Return the [X, Y] coordinate for the center point of the cell that contains the specified text.  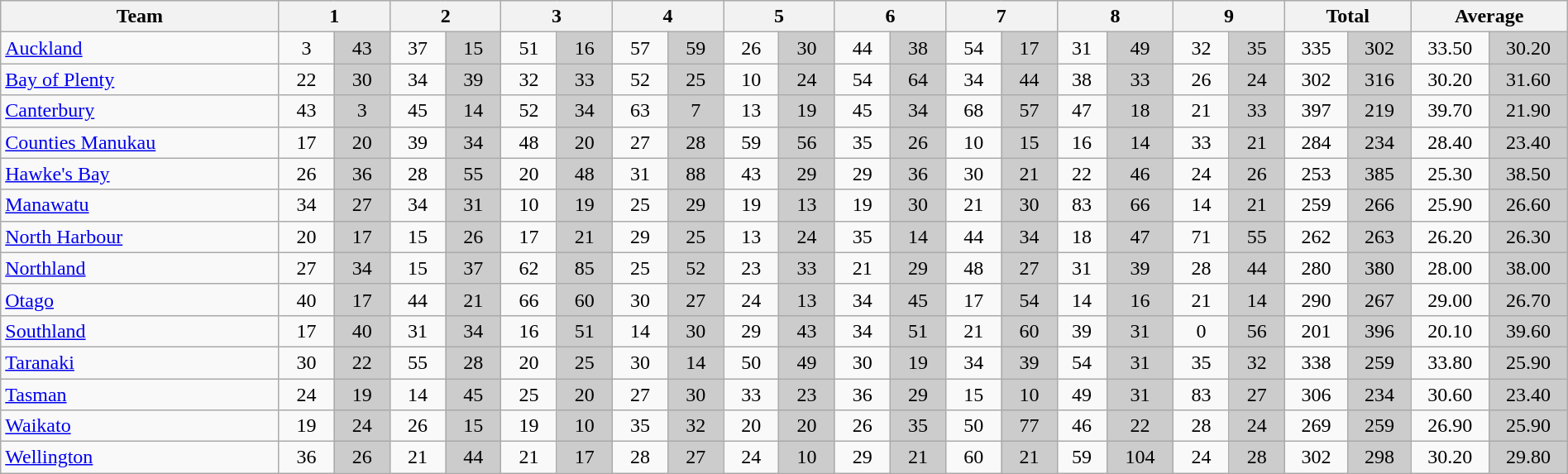
64 [918, 79]
33.50 [1450, 48]
Manawatu [140, 205]
335 [1316, 48]
20.10 [1450, 331]
21.90 [1528, 111]
30.60 [1450, 395]
6 [890, 17]
26.60 [1528, 205]
385 [1379, 174]
71 [1201, 237]
Wellington [140, 457]
77 [1029, 426]
219 [1379, 111]
1 [334, 17]
263 [1379, 237]
31.60 [1528, 79]
316 [1379, 79]
88 [696, 174]
Tasman [140, 395]
North Harbour [140, 237]
Counties Manukau [140, 142]
338 [1316, 362]
62 [529, 268]
29.00 [1450, 299]
63 [640, 111]
28.00 [1450, 268]
26.70 [1528, 299]
Team [140, 17]
Hawke's Bay [140, 174]
38.50 [1528, 174]
Canterbury [140, 111]
298 [1379, 457]
Taranaki [140, 362]
33.80 [1450, 362]
269 [1316, 426]
0 [1201, 331]
306 [1316, 395]
284 [1316, 142]
8 [1115, 17]
380 [1379, 268]
280 [1316, 268]
29.80 [1528, 457]
26.90 [1450, 426]
26.20 [1450, 237]
85 [584, 268]
4 [667, 17]
25.30 [1450, 174]
266 [1379, 205]
104 [1140, 457]
Total [1348, 17]
2 [445, 17]
201 [1316, 331]
Average [1489, 17]
39.60 [1528, 331]
Waikato [140, 426]
28.40 [1450, 142]
5 [779, 17]
290 [1316, 299]
39.70 [1450, 111]
Otago [140, 299]
253 [1316, 174]
26.30 [1528, 237]
38.00 [1528, 268]
68 [974, 111]
396 [1379, 331]
267 [1379, 299]
9 [1229, 17]
Southland [140, 331]
397 [1316, 111]
262 [1316, 237]
Northland [140, 268]
Auckland [140, 48]
Bay of Plenty [140, 79]
